Locate the cell with the specified text and output its [X, Y] center coordinate. 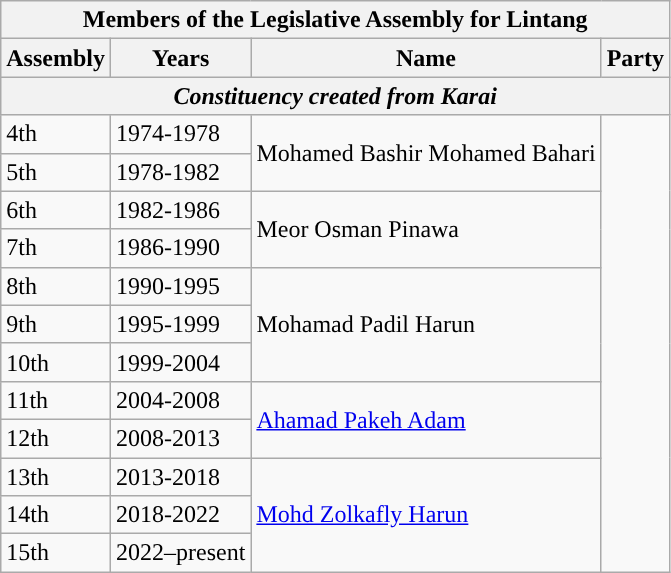
2022–present [180, 553]
Meor Osman Pinawa [426, 229]
5th [56, 172]
Years [180, 58]
2008-2013 [180, 438]
1974-1978 [180, 134]
Name [426, 58]
15th [56, 553]
8th [56, 286]
Mohd Zolkafly Harun [426, 515]
Mohamed Bashir Mohamed Bahari [426, 153]
13th [56, 477]
Party [635, 58]
10th [56, 362]
Constituency created from Karai [336, 96]
6th [56, 210]
12th [56, 438]
11th [56, 400]
1986-1990 [180, 248]
2013-2018 [180, 477]
1995-1999 [180, 324]
1990-1995 [180, 286]
9th [56, 324]
Mohamad Padil Harun [426, 324]
1978-1982 [180, 172]
14th [56, 515]
4th [56, 134]
1999-2004 [180, 362]
1982-1986 [180, 210]
2004-2008 [180, 400]
Members of the Legislative Assembly for Lintang [336, 20]
2018-2022 [180, 515]
Ahamad Pakeh Adam [426, 419]
Assembly [56, 58]
7th [56, 248]
